Capture the cell that displays the provided text and extract its [x, y] central coordinate. 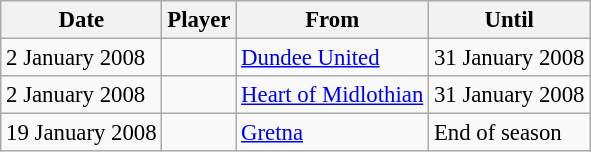
19 January 2008 [82, 133]
From [332, 20]
Dundee United [332, 58]
Date [82, 20]
Heart of Midlothian [332, 95]
End of season [510, 133]
Gretna [332, 133]
Until [510, 20]
Player [199, 20]
